Identify which cell holds the provided text, then report its [x, y] central coordinate. 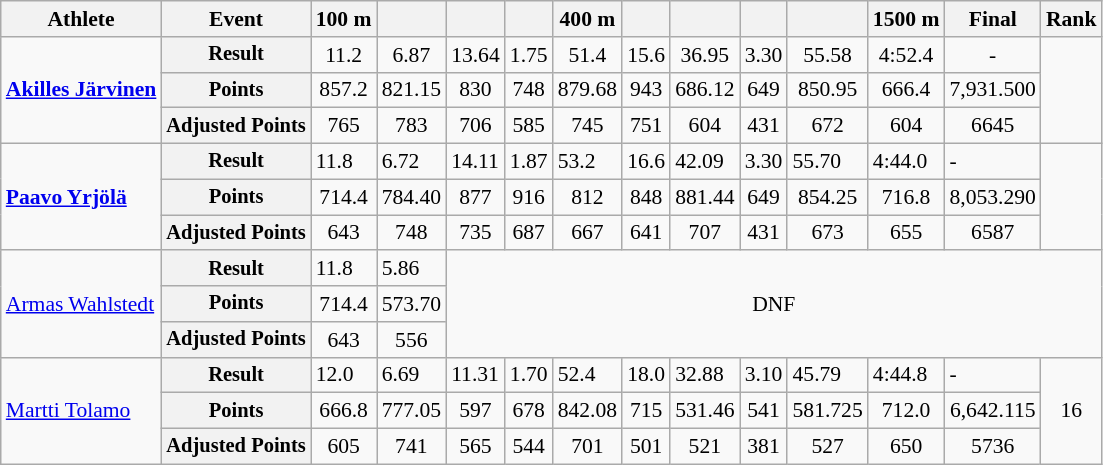
531.46 [704, 411]
565 [476, 447]
6.72 [412, 162]
735 [476, 233]
784.40 [412, 197]
877 [476, 197]
Martti Tolamo [82, 410]
6587 [992, 233]
687 [529, 233]
53.2 [588, 162]
1.87 [529, 162]
1500 m [906, 19]
36.95 [704, 55]
7,931.500 [992, 90]
6,642.115 [992, 411]
556 [412, 340]
848 [646, 197]
716.8 [906, 197]
650 [906, 447]
544 [529, 447]
16 [1072, 410]
4:44.0 [906, 162]
673 [827, 233]
686.12 [704, 90]
745 [588, 126]
715 [646, 411]
641 [646, 233]
712.0 [906, 411]
Athlete [82, 19]
400 m [588, 19]
672 [827, 126]
667 [588, 233]
11.31 [476, 375]
52.4 [588, 375]
12.0 [344, 375]
783 [412, 126]
666.8 [344, 411]
15.6 [646, 55]
6.87 [412, 55]
6.69 [412, 375]
11.2 [344, 55]
1.70 [529, 375]
655 [906, 233]
32.88 [704, 375]
741 [412, 447]
Final [992, 19]
55.70 [827, 162]
100 m [344, 19]
605 [344, 447]
573.70 [412, 304]
701 [588, 447]
850.95 [827, 90]
4:44.8 [906, 375]
597 [476, 411]
527 [827, 447]
3.10 [764, 375]
13.64 [476, 55]
541 [764, 411]
14.11 [476, 162]
707 [704, 233]
842.08 [588, 411]
854.25 [827, 197]
812 [588, 197]
Akilles Järvinen [82, 90]
45.79 [827, 375]
706 [476, 126]
879.68 [588, 90]
4:52.4 [906, 55]
Event [236, 19]
777.05 [412, 411]
Rank [1072, 19]
666.4 [906, 90]
916 [529, 197]
55.58 [827, 55]
857.2 [344, 90]
381 [764, 447]
Armas Wahlstedt [82, 304]
DNF [774, 304]
821.15 [412, 90]
765 [344, 126]
581.725 [827, 411]
Paavo Yrjölä [82, 198]
5.86 [412, 269]
521 [704, 447]
6645 [992, 126]
501 [646, 447]
5736 [992, 447]
943 [646, 90]
881.44 [704, 197]
42.09 [704, 162]
751 [646, 126]
678 [529, 411]
830 [476, 90]
18.0 [646, 375]
1.75 [529, 55]
16.6 [646, 162]
8,053.290 [992, 197]
51.4 [588, 55]
585 [529, 126]
